Scan for the cell matching the given text and deliver its [x, y] coordinate at center. 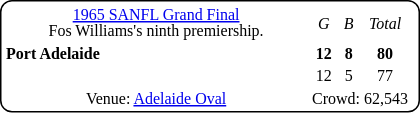
G [324, 22]
77 [386, 76]
8 [349, 54]
1965 SANFL Grand FinalFos Williams's ninth premiership. [156, 22]
Venue: Adelaide Oval [156, 98]
Port Adelaide [156, 54]
B [349, 22]
Total [386, 22]
80 [386, 54]
Crowd: 62,543 [360, 98]
5 [349, 76]
